Find where the given text appears and provide that cell's center as [x, y] coordinate. 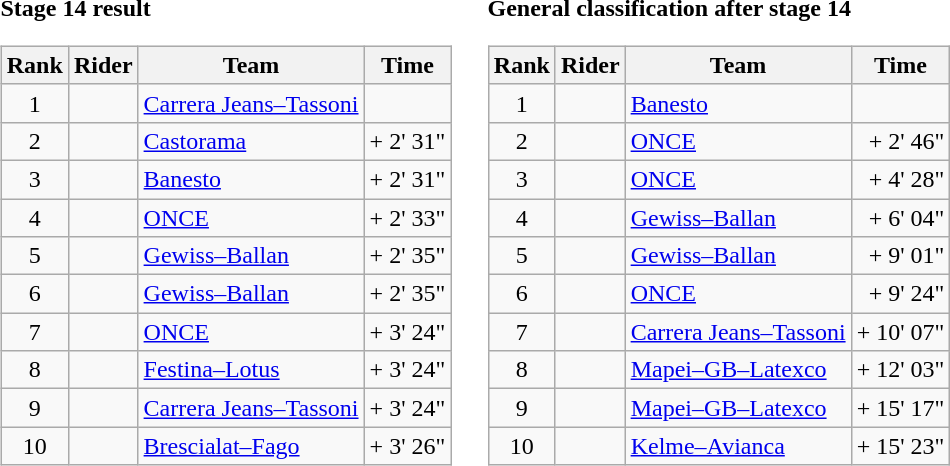
+ 12' 03" [900, 370]
+ 9' 01" [900, 256]
+ 15' 17" [900, 408]
+ 15' 23" [900, 446]
+ 9' 24" [900, 294]
+ 10' 07" [900, 332]
+ 4' 28" [900, 179]
+ 3' 26" [408, 446]
Brescialat–Fago [251, 446]
+ 2' 46" [900, 141]
+ 6' 04" [900, 217]
Kelme–Avianca [738, 446]
Festina–Lotus [251, 370]
Castorama [251, 141]
+ 2' 33" [408, 217]
